Pinpoint the cell where the given text exists, returning its (X, Y) midpoint coordinate. 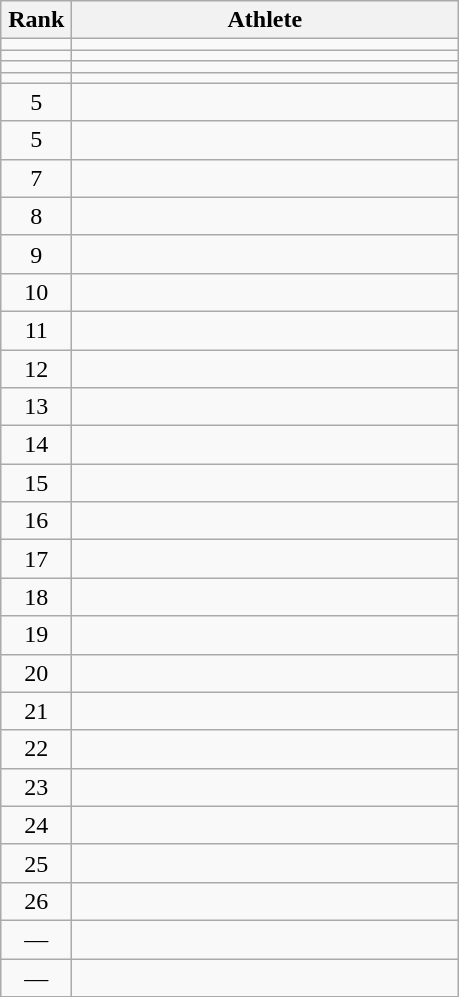
25 (36, 863)
16 (36, 521)
10 (36, 292)
26 (36, 901)
7 (36, 178)
20 (36, 673)
22 (36, 749)
Rank (36, 20)
19 (36, 635)
11 (36, 330)
15 (36, 483)
14 (36, 445)
21 (36, 711)
17 (36, 559)
9 (36, 254)
8 (36, 216)
12 (36, 369)
Athlete (265, 20)
18 (36, 597)
24 (36, 825)
13 (36, 407)
23 (36, 787)
